For the text-containing cell, return its midpoint in [x, y] coordinate format. 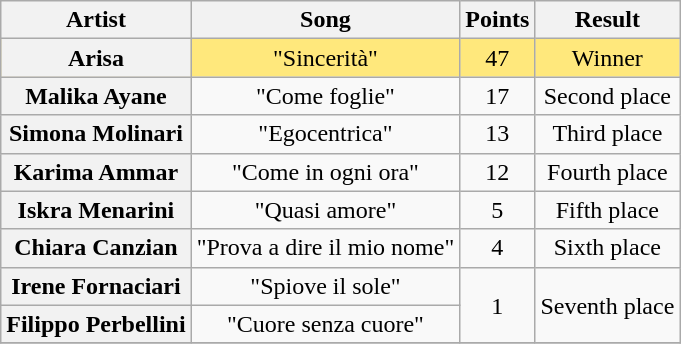
1 [498, 305]
13 [498, 134]
Second place [608, 96]
Filippo Perbellini [96, 324]
"Come foglie" [326, 96]
Simona Molinari [96, 134]
"Quasi amore" [326, 210]
Malika Ayane [96, 96]
Result [608, 20]
Seventh place [608, 305]
Song [326, 20]
Fifth place [608, 210]
"Come in ogni ora" [326, 172]
Points [498, 20]
Chiara Canzian [96, 248]
"Prova a dire il mio nome" [326, 248]
Irene Fornaciari [96, 286]
Iskra Menarini [96, 210]
5 [498, 210]
Arisa [96, 58]
Karima Ammar [96, 172]
17 [498, 96]
12 [498, 172]
4 [498, 248]
Artist [96, 20]
"Sincerità" [326, 58]
"Egocentrica" [326, 134]
47 [498, 58]
"Spiove il sole" [326, 286]
Third place [608, 134]
Fourth place [608, 172]
Winner [608, 58]
Sixth place [608, 248]
"Cuore senza cuore" [326, 324]
